Find where the given text appears and provide that cell's center as [X, Y] coordinate. 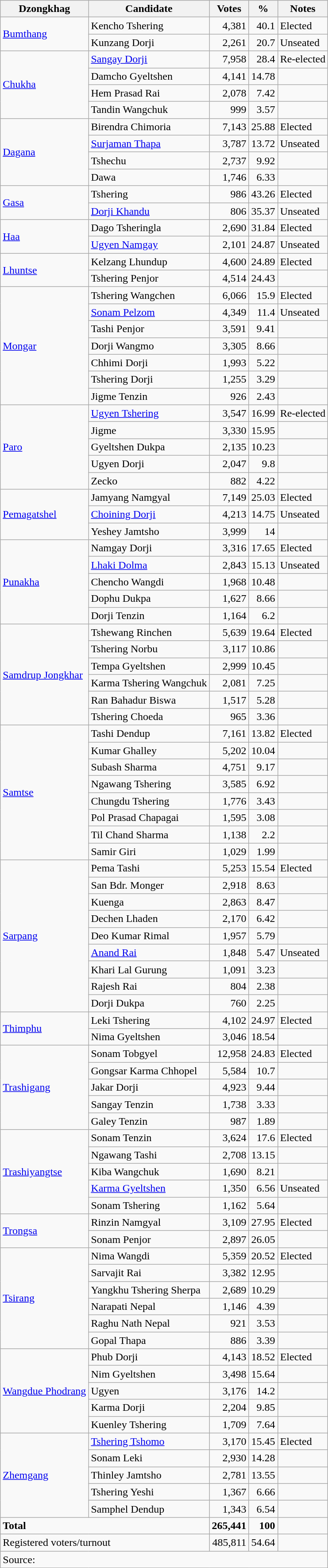
7.64 [263, 1425]
Samphel Dendup [149, 1509]
Gopal Thapa [149, 1340]
Ran Bahadur Biswa [149, 700]
14.28 [263, 1458]
12,958 [229, 1054]
2,737 [229, 160]
Tshering Dorji [149, 379]
% [263, 9]
Candidate [149, 9]
Trashigang [44, 1088]
Gasa [44, 202]
4.22 [263, 480]
6.56 [263, 1189]
1,350 [229, 1189]
485,811 [229, 1542]
10.7 [263, 1071]
15.9 [263, 295]
987 [229, 1121]
9.44 [263, 1088]
Lhuntse [44, 270]
4,923 [229, 1088]
2,930 [229, 1458]
24.87 [263, 245]
14 [263, 531]
San Bdr. Monger [149, 885]
2.43 [263, 396]
Sonam Pelzom [149, 312]
6.54 [263, 1509]
25.88 [263, 127]
1,164 [229, 616]
Total [105, 1525]
Mongar [44, 346]
2,081 [229, 683]
4,600 [229, 262]
13.72 [263, 143]
Dechen Lhaden [149, 919]
Karma Gyeltshen [149, 1189]
2,690 [229, 228]
10.48 [263, 582]
Yangkhu Tshering Sherpa [149, 1290]
Punakha [44, 582]
2,047 [229, 464]
Tshewang Rinchen [149, 632]
35.37 [263, 211]
Dagana [44, 152]
40.1 [263, 26]
Sangay Dorji [149, 59]
5,639 [229, 632]
Surjaman Thapa [149, 143]
3,999 [229, 531]
Sonam Leki [149, 1458]
806 [229, 211]
Karma Dorji [149, 1408]
3,382 [229, 1273]
1,776 [229, 801]
7,143 [229, 127]
Chukha [44, 85]
4,141 [229, 76]
19.64 [263, 632]
999 [229, 110]
6.33 [263, 177]
4,751 [229, 767]
10.86 [263, 649]
14.2 [263, 1391]
3.53 [263, 1324]
Yeshey Jamtsho [149, 531]
15.54 [263, 868]
Pema Tashi [149, 868]
2,101 [229, 245]
2.38 [263, 986]
1,848 [229, 952]
3.39 [263, 1340]
18.54 [263, 1037]
Raghu Nath Nepal [149, 1324]
Tshering Penjor [149, 279]
Votes [229, 9]
1,162 [229, 1205]
Jigme [149, 430]
1,968 [229, 582]
3.43 [263, 801]
1.89 [263, 1121]
24.97 [263, 1020]
921 [229, 1324]
10.04 [263, 751]
1,343 [229, 1509]
5.79 [263, 936]
Kelzang Lhundup [149, 262]
31.84 [263, 228]
Chencho Wangdi [149, 582]
Ugyen Namgay [149, 245]
Dorji Wangmo [149, 346]
1,146 [229, 1307]
2,135 [229, 447]
6.2 [263, 616]
13.15 [263, 1155]
Tshering Norbu [149, 649]
9.17 [263, 767]
3.57 [263, 110]
Gongsar Karma Chhopel [149, 1071]
Nim Gyeltshen [149, 1374]
5,253 [229, 868]
Dophu Dukpa [149, 599]
17.6 [263, 1138]
20.52 [263, 1256]
5,359 [229, 1256]
1,091 [229, 969]
3.29 [263, 379]
Kencho Tshering [149, 26]
Dzongkhag [44, 9]
Tshering Choeda [149, 716]
Dago Tsheringla [149, 228]
265,441 [229, 1525]
Tshering Wangchen [149, 295]
9.92 [263, 160]
54.64 [263, 1542]
Tashi Dendup [149, 733]
Jigme Tenzin [149, 396]
4,349 [229, 312]
13.82 [263, 733]
Samtse [44, 792]
Sonam Tshering [149, 1205]
Zecko [149, 480]
4,213 [229, 515]
Bumthang [44, 34]
Deo Kumar Rimal [149, 936]
2,999 [229, 666]
18.52 [263, 1357]
15.45 [263, 1441]
Dawa [149, 177]
10.29 [263, 1290]
24.43 [263, 279]
27.95 [263, 1222]
Trashiyangtse [44, 1172]
3.08 [263, 818]
1,738 [229, 1104]
Samdrup Jongkhar [44, 674]
882 [229, 480]
Kuenley Tshering [149, 1425]
13.55 [263, 1475]
Tempa Gyeltshen [149, 666]
Narapati Nepal [149, 1307]
8.63 [263, 885]
43.26 [263, 194]
1,690 [229, 1172]
2,863 [229, 902]
3,046 [229, 1037]
Jamyang Namgyal [149, 498]
965 [229, 716]
886 [229, 1340]
7.25 [263, 683]
Ugyen Tshering [149, 413]
Sonam Tenzin [149, 1138]
6.42 [263, 919]
3,330 [229, 430]
5,202 [229, 751]
20.7 [263, 43]
8.21 [263, 1172]
Sangay Tenzin [149, 1104]
3,109 [229, 1222]
Kunzang Dorji [149, 43]
25.03 [263, 498]
7,161 [229, 733]
Ugyen [149, 1391]
Tshechu [149, 160]
1,138 [229, 835]
2.2 [263, 835]
3,591 [229, 329]
1,993 [229, 363]
3,305 [229, 346]
804 [229, 986]
Sarpang [44, 936]
15.13 [263, 565]
14.75 [263, 515]
1,709 [229, 1425]
Namgay Dorji [149, 548]
3,547 [229, 413]
17.65 [263, 548]
3,585 [229, 784]
986 [229, 194]
3,624 [229, 1138]
Sonam Penjor [149, 1239]
6.66 [263, 1492]
3,117 [229, 649]
Damcho Gyeltshen [149, 76]
26.05 [263, 1239]
7.42 [263, 93]
6,066 [229, 295]
5,584 [229, 1071]
5.28 [263, 700]
15.95 [263, 430]
7,149 [229, 498]
3.33 [263, 1104]
1,517 [229, 700]
Kuenga [149, 902]
16.99 [263, 413]
Birendra Chimoria [149, 127]
Lhaki Dolma [149, 565]
Subash Sharma [149, 767]
7,958 [229, 59]
1,595 [229, 818]
9.41 [263, 329]
926 [229, 396]
Ugyen Dorji [149, 464]
Kumar Ghalley [149, 751]
Tshering Yeshi [149, 1492]
Anand Rai [149, 952]
Pemagatshel [44, 515]
2,918 [229, 885]
Trongsa [44, 1231]
3,498 [229, 1374]
Zhemgang [44, 1475]
Tandin Wangchuk [149, 110]
Haa [44, 236]
4,381 [229, 26]
5.22 [263, 363]
Til Chand Sharma [149, 835]
Choining Dorji [149, 515]
Chhimi Dorji [149, 363]
Rinzin Namgyal [149, 1222]
Dorji Khandu [149, 211]
Karma Tshering Wangchuk [149, 683]
2.25 [263, 1003]
Chungdu Tshering [149, 801]
1.99 [263, 852]
2,170 [229, 919]
10.23 [263, 447]
2,261 [229, 43]
4.39 [263, 1307]
Galey Tenzin [149, 1121]
Tashi Penjor [149, 329]
Khari Lal Gurung [149, 969]
Thinley Jamtsho [149, 1475]
Dorji Tenzin [149, 616]
3,176 [229, 1391]
2,204 [229, 1408]
3.23 [263, 969]
1,627 [229, 599]
Hem Prasad Rai [149, 93]
Thimphu [44, 1028]
Dorji Dukpa [149, 1003]
3,787 [229, 143]
Phub Dorji [149, 1357]
760 [229, 1003]
3,170 [229, 1441]
1,746 [229, 177]
14.78 [263, 76]
Paro [44, 447]
Source: [164, 1559]
2,078 [229, 93]
9.8 [263, 464]
Tsirang [44, 1298]
5.64 [263, 1205]
Sarvajit Rai [149, 1273]
28.4 [263, 59]
Rajesh Rai [149, 986]
10.45 [263, 666]
2,843 [229, 565]
3.36 [263, 716]
1,029 [229, 852]
Tshering [149, 194]
2,689 [229, 1290]
9.85 [263, 1408]
Wangdue Phodrang [44, 1391]
24.89 [263, 262]
4,102 [229, 1020]
11.4 [263, 312]
15.64 [263, 1374]
Samir Giri [149, 852]
5.47 [263, 952]
1,957 [229, 936]
24.83 [263, 1054]
Registered voters/turnout [105, 1542]
8.47 [263, 902]
Pol Prasad Chapagai [149, 818]
Ngawang Tshering [149, 784]
Nima Gyeltshen [149, 1037]
Sonam Tobgyel [149, 1054]
6.92 [263, 784]
Ngawang Tashi [149, 1155]
Gyeltshen Dukpa [149, 447]
1,367 [229, 1492]
3,316 [229, 548]
2,781 [229, 1475]
Notes [303, 9]
12.95 [263, 1273]
4,143 [229, 1357]
100 [263, 1525]
Jakar Dorji [149, 1088]
Kiba Wangchuk [149, 1172]
1,255 [229, 379]
Leki Tshering [149, 1020]
2,897 [229, 1239]
Tshering Tshomo [149, 1441]
2,708 [229, 1155]
Nima Wangdi [149, 1256]
4,514 [229, 279]
